Search for the cell housing the specified text and yield its [x, y] center coordinate. 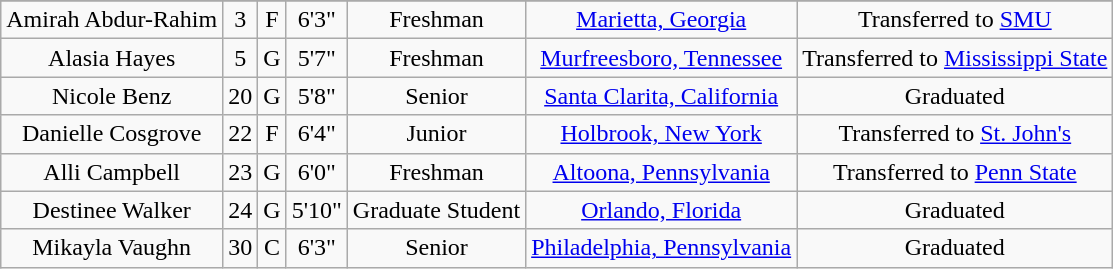
Transferred to SMU [955, 20]
Transferred to St. John's [955, 134]
24 [240, 210]
Santa Clarita, California [662, 96]
6'4" [316, 134]
5 [240, 58]
C [272, 248]
Altoona, Pennsylvania [662, 172]
Holbrook, New York [662, 134]
Mikayla Vaughn [112, 248]
Alli Campbell [112, 172]
Marietta, Georgia [662, 20]
Amirah Abdur-Rahim [112, 20]
Transferred to Mississippi State [955, 58]
3 [240, 20]
5'8" [316, 96]
Murfreesboro, Tennessee [662, 58]
Alasia Hayes [112, 58]
Graduate Student [436, 210]
Junior [436, 134]
5'7" [316, 58]
Philadelphia, Pennsylvania [662, 248]
Orlando, Florida [662, 210]
Transferred to Penn State [955, 172]
Destinee Walker [112, 210]
20 [240, 96]
Nicole Benz [112, 96]
23 [240, 172]
6'0" [316, 172]
Danielle Cosgrove [112, 134]
30 [240, 248]
22 [240, 134]
5'10" [316, 210]
